Pinpoint the cell where the given text exists, returning its (X, Y) midpoint coordinate. 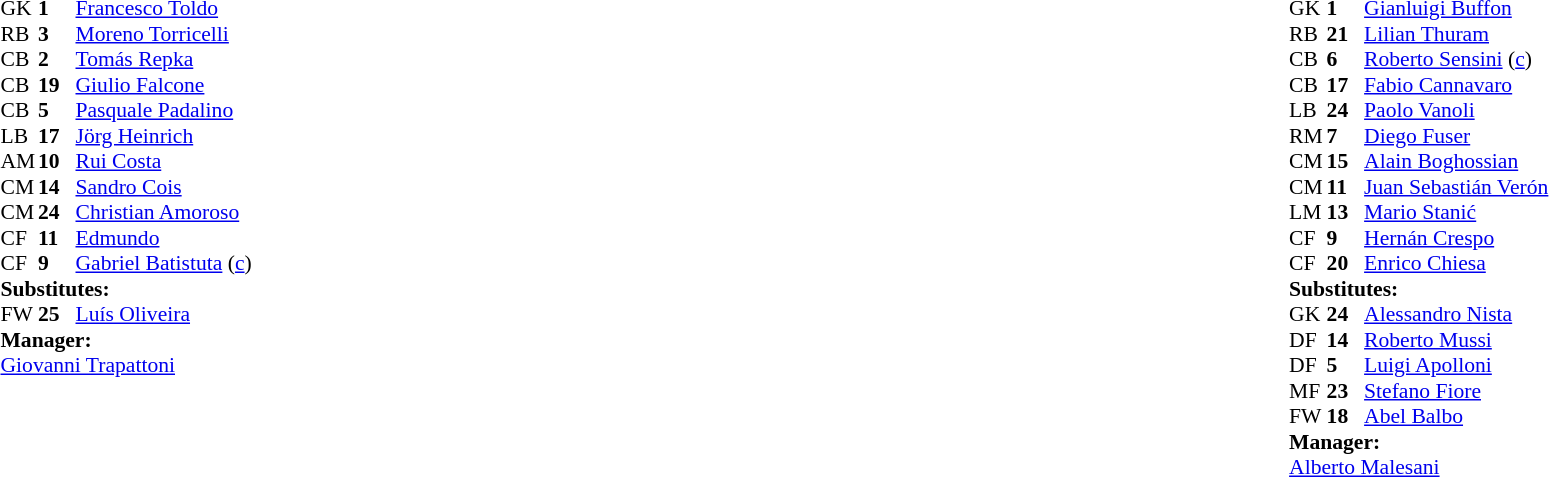
Luís Oliveira (164, 315)
20 (1346, 263)
Pasquale Padalino (164, 111)
19 (57, 85)
Paolo Vanoli (1456, 111)
Roberto Sensini (c) (1456, 59)
Diego Fuser (1456, 136)
Giulio Falcone (164, 85)
6 (1346, 59)
Abel Balbo (1456, 417)
18 (1346, 417)
MF (1308, 391)
23 (1346, 391)
Lilian Thuram (1456, 34)
Gabriel Batistuta (c) (164, 263)
RM (1308, 136)
Mario Stanić (1456, 213)
7 (1346, 136)
Rui Costa (164, 161)
21 (1346, 34)
GK (1308, 315)
Tomás Repka (164, 59)
25 (57, 315)
13 (1346, 213)
AM (19, 161)
Enrico Chiesa (1456, 263)
15 (1346, 161)
Christian Amoroso (164, 213)
3 (57, 34)
10 (57, 161)
Sandro Cois (164, 187)
Alain Boghossian (1456, 161)
Giovanni Trapattoni (126, 365)
Fabio Cannavaro (1456, 85)
Alessandro Nista (1456, 315)
2 (57, 59)
Edmundo (164, 238)
LM (1308, 213)
Luigi Apolloni (1456, 365)
Juan Sebastián Verón (1456, 187)
Roberto Mussi (1456, 340)
Jörg Heinrich (164, 136)
Moreno Torricelli (164, 34)
Hernán Crespo (1456, 238)
Stefano Fiore (1456, 391)
